From the cell containing the given text, extract its center point as (X, Y) coordinate. 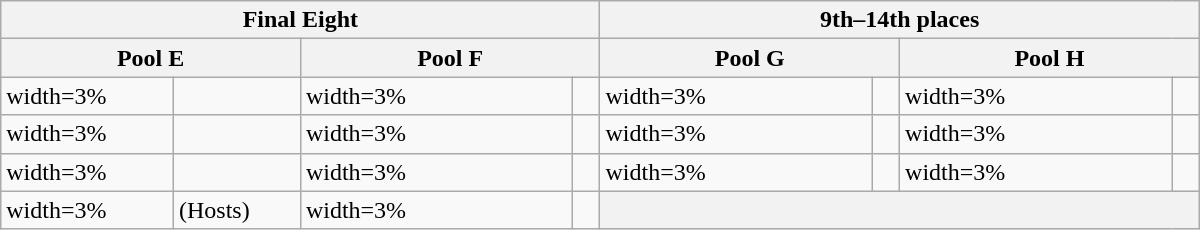
(Hosts) (236, 210)
Final Eight (300, 20)
9th–14th places (900, 20)
Pool H (1050, 58)
Pool F (450, 58)
Pool E (151, 58)
Pool G (750, 58)
